Scan for the cell matching the given text and deliver its [x, y] coordinate at center. 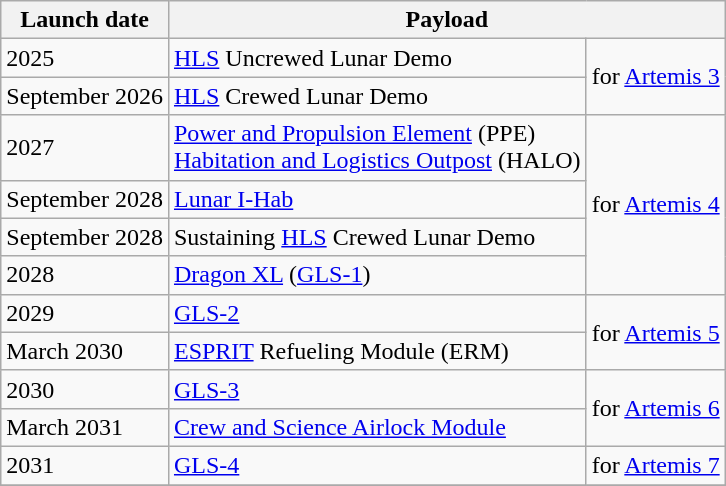
Lunar I-Hab [377, 199]
for Artemis 7 [656, 465]
Power and Propulsion Element (PPE)Habitation and Logistics Outpost (HALO) [377, 148]
Payload [446, 20]
Crew and Science Airlock Module [377, 427]
2030 [85, 389]
2027 [85, 148]
GLS-4 [377, 465]
HLS Crewed Lunar Demo [377, 96]
GLS-2 [377, 313]
for Artemis 4 [656, 204]
2025 [85, 58]
2028 [85, 275]
for Artemis 6 [656, 408]
for Artemis 5 [656, 332]
ESPRIT Refueling Module (ERM) [377, 351]
Dragon XL (GLS-1) [377, 275]
for Artemis 3 [656, 77]
GLS-3 [377, 389]
Launch date [85, 20]
2031 [85, 465]
2029 [85, 313]
March 2030 [85, 351]
March 2031 [85, 427]
September 2026 [85, 96]
Sustaining HLS Crewed Lunar Demo [377, 237]
HLS Uncrewed Lunar Demo [377, 58]
